Identify which cell holds the provided text, then report its [X, Y] central coordinate. 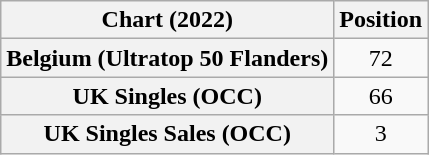
Position [381, 20]
UK Singles Sales (OCC) [168, 134]
Belgium (Ultratop 50 Flanders) [168, 58]
3 [381, 134]
UK Singles (OCC) [168, 96]
Chart (2022) [168, 20]
66 [381, 96]
72 [381, 58]
